Capture the cell that displays the provided text and extract its (x, y) central coordinate. 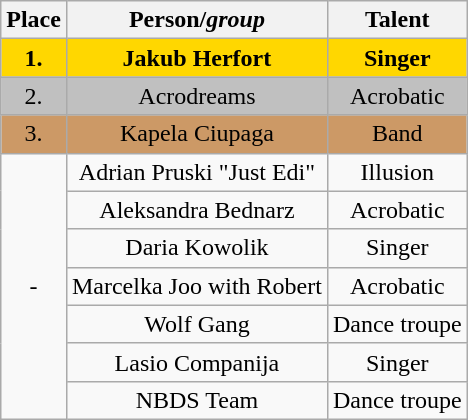
Marcelka Joo with Robert (196, 286)
Kapela Ciupaga (196, 134)
Person/group (196, 20)
Daria Kowolik (196, 248)
Place (34, 20)
Talent (397, 20)
Adrian Pruski "Just Edi" (196, 172)
Acrodreams (196, 96)
3. (34, 134)
Aleksandra Bednarz (196, 210)
Illusion (397, 172)
NBDS Team (196, 400)
- (34, 286)
Band (397, 134)
2. (34, 96)
Lasio Companija (196, 362)
Wolf Gang (196, 324)
1. (34, 58)
Jakub Herfort (196, 58)
